Pinpoint the cell where the given text exists, returning its (x, y) midpoint coordinate. 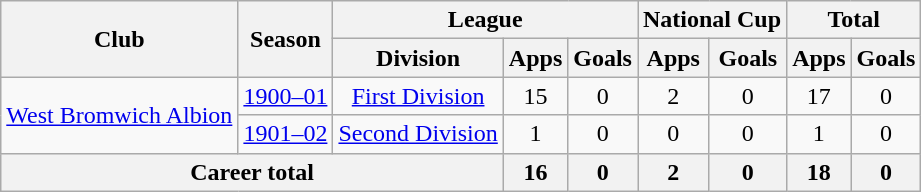
17 (819, 96)
Season (286, 39)
Second Division (418, 134)
15 (535, 96)
16 (535, 172)
First Division (418, 96)
1901–02 (286, 134)
Career total (252, 172)
National Cup (712, 20)
League (486, 20)
West Bromwich Albion (120, 115)
Total (854, 20)
Division (418, 58)
Club (120, 39)
18 (819, 172)
1900–01 (286, 96)
